From the cell containing the given text, extract its center point as (x, y) coordinate. 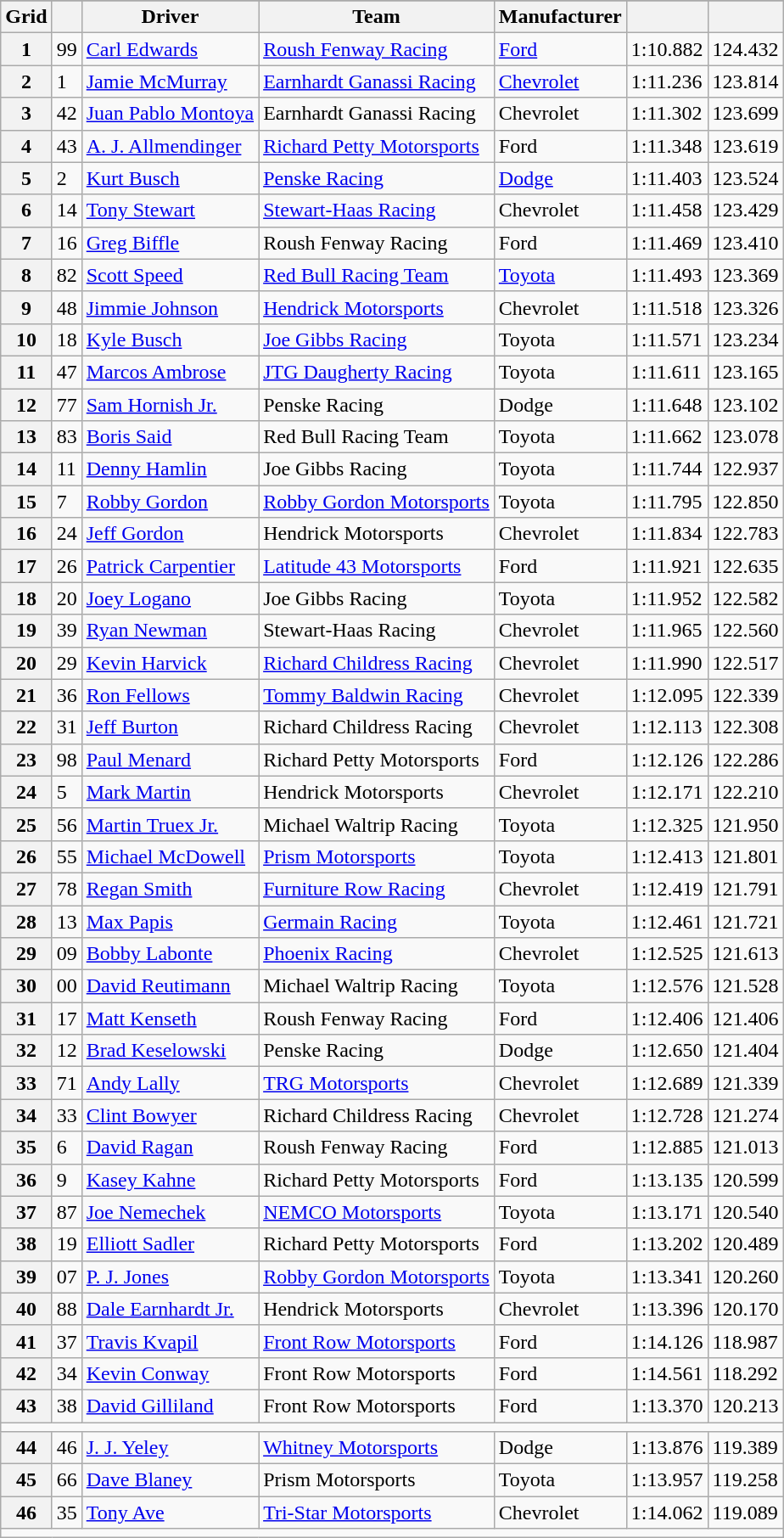
Ryan Newman (170, 631)
Furniture Row Racing (377, 889)
122.210 (745, 792)
1:13.171 (667, 1212)
47 (66, 372)
123.699 (745, 114)
15 (26, 502)
28 (26, 921)
122.308 (745, 727)
121.404 (745, 1051)
122.560 (745, 631)
23 (26, 760)
Jamie McMurray (170, 81)
JTG Daugherty Racing (377, 372)
Kevin Harvick (170, 663)
123.078 (745, 437)
Denny Hamlin (170, 469)
Juan Pablo Montoya (170, 114)
21 (26, 695)
121.406 (745, 1019)
30 (26, 986)
07 (66, 1277)
10 (26, 340)
123.814 (745, 81)
123.410 (745, 243)
1:14.062 (667, 1513)
98 (66, 760)
1:11.302 (667, 114)
Elliott Sadler (170, 1244)
Phoenix Racing (377, 954)
Brad Keselowski (170, 1051)
118.987 (745, 1341)
121.528 (745, 986)
David Ragan (170, 1148)
1:12.576 (667, 986)
Marcos Ambrose (170, 372)
Germain Racing (377, 921)
1:11.834 (667, 534)
121.721 (745, 921)
David Gilliland (170, 1406)
122.286 (745, 760)
121.801 (745, 856)
Jeff Gordon (170, 534)
1:12.325 (667, 824)
1:12.728 (667, 1115)
1:11.518 (667, 307)
1:11.348 (667, 146)
123.165 (745, 372)
123.234 (745, 340)
88 (66, 1309)
Team (377, 17)
71 (66, 1083)
Tri-Star Motorsports (377, 1513)
44 (26, 1448)
99 (66, 49)
56 (66, 824)
Bobby Labonte (170, 954)
4 (26, 146)
122.783 (745, 534)
1:12.413 (667, 856)
124.432 (745, 49)
1:12.406 (667, 1019)
Dave Blaney (170, 1480)
120.213 (745, 1406)
119.258 (745, 1480)
1:11.458 (667, 210)
119.389 (745, 1448)
1:12.113 (667, 727)
1:11.990 (667, 663)
1:11.952 (667, 598)
Max Papis (170, 921)
78 (66, 889)
123.326 (745, 307)
45 (26, 1480)
1:12.689 (667, 1083)
Carl Edwards (170, 49)
Latitude 43 Motorsports (377, 566)
1:12.419 (667, 889)
1:11.493 (667, 275)
David Reutimann (170, 986)
22 (26, 727)
A. J. Allmendinger (170, 146)
40 (26, 1309)
Joe Nemechek (170, 1212)
Joey Logano (170, 598)
Regan Smith (170, 889)
82 (66, 275)
Kevin Conway (170, 1373)
122.850 (745, 502)
122.582 (745, 598)
27 (26, 889)
1:13.341 (667, 1277)
123.369 (745, 275)
121.791 (745, 889)
120.599 (745, 1180)
1:13.396 (667, 1309)
1:12.171 (667, 792)
121.613 (745, 954)
1:11.571 (667, 340)
Driver (170, 17)
J. J. Yeley (170, 1448)
1:11.921 (667, 566)
Tommy Baldwin Racing (377, 695)
123.102 (745, 405)
87 (66, 1212)
122.339 (745, 695)
120.260 (745, 1277)
Kyle Busch (170, 340)
1:11.795 (667, 502)
1:11.662 (667, 437)
55 (66, 856)
1:11.403 (667, 178)
1:12.461 (667, 921)
121.950 (745, 824)
120.489 (745, 1244)
122.937 (745, 469)
Michael McDowell (170, 856)
Kasey Kahne (170, 1180)
Andy Lally (170, 1083)
Jimmie Johnson (170, 307)
1:13.876 (667, 1448)
1:14.126 (667, 1341)
Clint Bowyer (170, 1115)
25 (26, 824)
Whitney Motorsports (377, 1448)
1:11.469 (667, 243)
3 (26, 114)
Ron Fellows (170, 695)
NEMCO Motorsports (377, 1212)
122.635 (745, 566)
123.429 (745, 210)
41 (26, 1341)
1:13.202 (667, 1244)
Robby Gordon (170, 502)
122.517 (745, 663)
Paul Menard (170, 760)
1:13.370 (667, 1406)
Scott Speed (170, 275)
Matt Kenseth (170, 1019)
121.013 (745, 1148)
121.274 (745, 1115)
120.170 (745, 1309)
118.292 (745, 1373)
1:13.957 (667, 1480)
09 (66, 954)
Grid (26, 17)
Boris Said (170, 437)
83 (66, 437)
123.524 (745, 178)
1:11.965 (667, 631)
Manufacturer (560, 17)
P. J. Jones (170, 1277)
120.540 (745, 1212)
1:11.744 (667, 469)
Mark Martin (170, 792)
1:12.126 (667, 760)
Kurt Busch (170, 178)
1:12.525 (667, 954)
TRG Motorsports (377, 1083)
1:12.885 (667, 1148)
1:11.648 (667, 405)
Tony Ave (170, 1513)
1:11.611 (667, 372)
Sam Hornish Jr. (170, 405)
1:13.135 (667, 1180)
1:11.236 (667, 81)
00 (66, 986)
Martin Truex Jr. (170, 824)
1:10.882 (667, 49)
Travis Kvapil (170, 1341)
1:14.561 (667, 1373)
123.619 (745, 146)
1:12.650 (667, 1051)
121.339 (745, 1083)
Dale Earnhardt Jr. (170, 1309)
77 (66, 405)
48 (66, 307)
8 (26, 275)
119.089 (745, 1513)
1:12.095 (667, 695)
32 (26, 1051)
Greg Biffle (170, 243)
66 (66, 1480)
Tony Stewart (170, 210)
Patrick Carpentier (170, 566)
Jeff Burton (170, 727)
